Search for the cell housing the specified text and yield its [x, y] center coordinate. 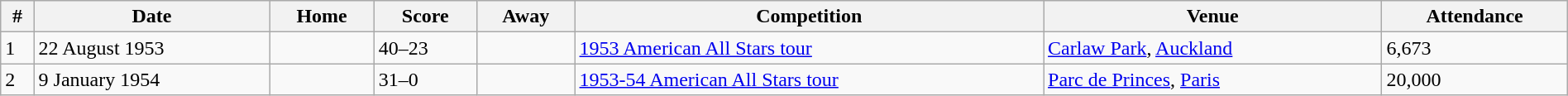
Competition [809, 17]
6,673 [1475, 48]
Date [152, 17]
2 [17, 79]
Carlaw Park, Auckland [1212, 48]
Attendance [1475, 17]
20,000 [1475, 79]
Venue [1212, 17]
1 [17, 48]
1953-54 American All Stars tour [809, 79]
Parc de Princes, Paris [1212, 79]
Away [526, 17]
Home [322, 17]
22 August 1953 [152, 48]
9 January 1954 [152, 79]
1953 American All Stars tour [809, 48]
Score [425, 17]
31–0 [425, 79]
40–23 [425, 48]
# [17, 17]
